Capture the cell that displays the provided text and extract its [X, Y] central coordinate. 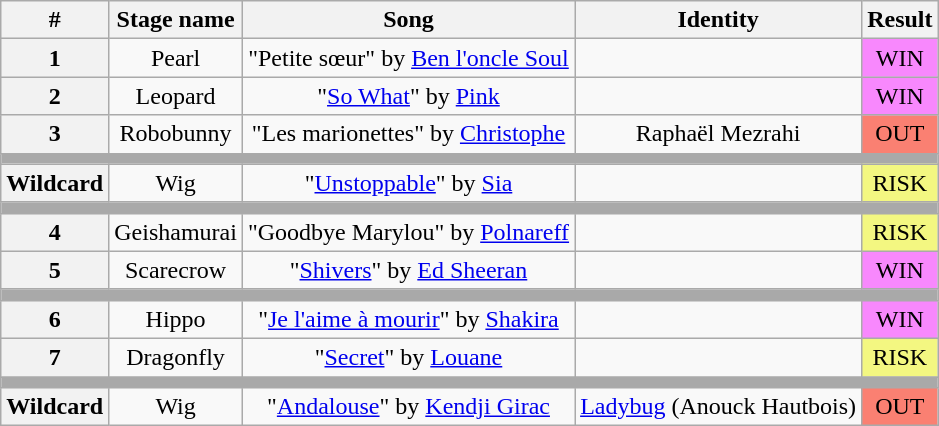
1 [55, 58]
Stage name [176, 20]
Geishamurai [176, 232]
2 [55, 96]
Scarecrow [176, 270]
7 [55, 357]
5 [55, 270]
Pearl [176, 58]
"Petite sœur" by Ben l'oncle Soul [408, 58]
Song [408, 20]
Dragonfly [176, 357]
"Goodbye Marylou" by Polnareff [408, 232]
"Je l'aime à mourir" by Shakira [408, 319]
"Unstoppable" by Sia [408, 183]
4 [55, 232]
Raphaël Mezrahi [718, 134]
Identity [718, 20]
Result [900, 20]
6 [55, 319]
Ladybug (Anouck Hautbois) [718, 407]
Leopard [176, 96]
"Les marionettes" by Christophe [408, 134]
# [55, 20]
3 [55, 134]
Robobunny [176, 134]
"Andalouse" by Kendji Girac [408, 407]
Hippo [176, 319]
"Secret" by Louane [408, 357]
"Shivers" by Ed Sheeran [408, 270]
"So What" by Pink [408, 96]
